Pinpoint the cell where the given text exists, returning its (x, y) midpoint coordinate. 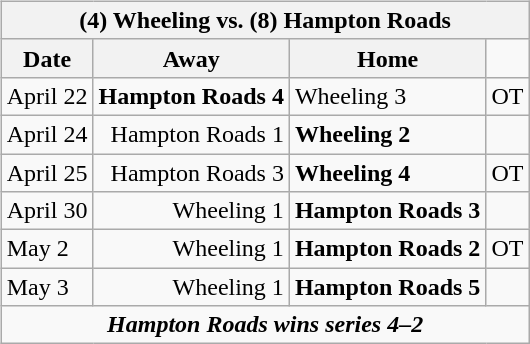
Wheeling 2 (387, 134)
Wheeling 4 (387, 173)
Hampton Roads 5 (387, 287)
Hampton Roads 1 (191, 134)
April 25 (47, 173)
May 2 (47, 249)
Hampton Roads wins series 4–2 (265, 325)
(4) Wheeling vs. (8) Hampton Roads (265, 20)
Home (387, 58)
Hampton Roads 4 (191, 96)
April 30 (47, 211)
Hampton Roads 2 (387, 249)
April 24 (47, 134)
Wheeling 3 (387, 96)
Away (191, 58)
Date (47, 58)
April 22 (47, 96)
May 3 (47, 287)
